For the text-containing cell, return its midpoint in [X, Y] coordinate format. 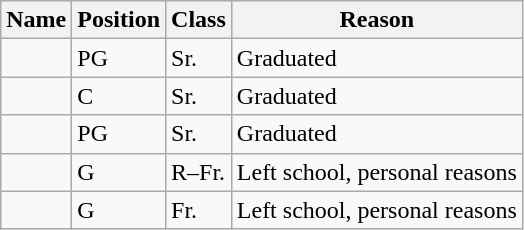
Reason [376, 20]
Fr. [199, 210]
R–Fr. [199, 172]
Position [119, 20]
Name [36, 20]
Class [199, 20]
C [119, 96]
